Determine the (X, Y) coordinate at the center of the cell enclosing the given text.  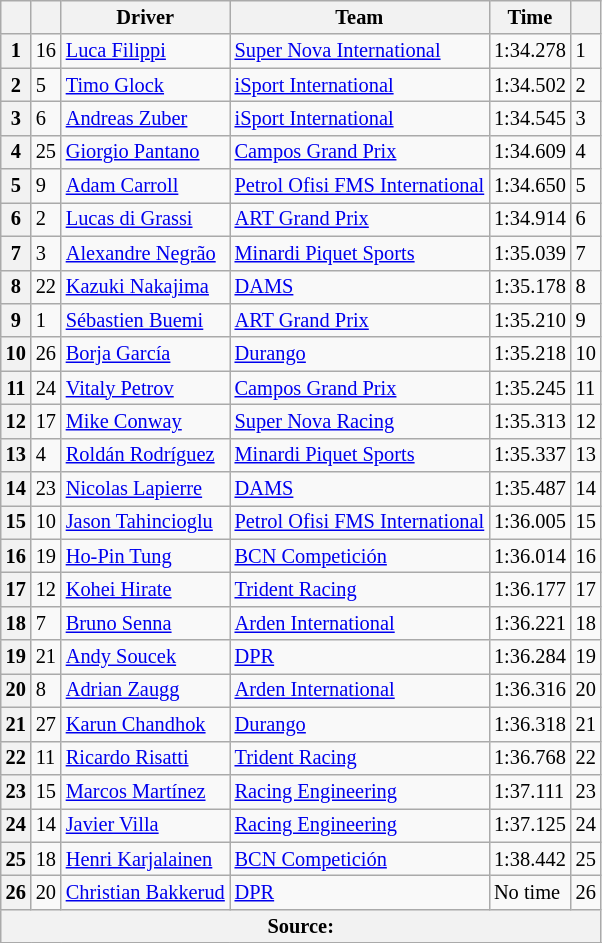
Alexandre Negrão (146, 253)
1:34.278 (530, 51)
Vitaly Petrov (146, 388)
1:34.650 (530, 186)
Timo Glock (146, 85)
Adrian Zaugg (146, 690)
Driver (146, 17)
1:34.545 (530, 118)
Christian Bakkerud (146, 892)
1:37.111 (530, 791)
1:36.005 (530, 522)
Super Nova Racing (360, 421)
1:36.316 (530, 690)
Super Nova International (360, 51)
1:35.337 (530, 455)
Henri Karjalainen (146, 859)
1:34.609 (530, 152)
Luca Filippi (146, 51)
No time (530, 892)
1:35.178 (530, 287)
1:36.177 (530, 589)
Borja García (146, 354)
1:36.318 (530, 724)
Lucas di Grassi (146, 219)
1:35.245 (530, 388)
Bruno Senna (146, 623)
1:34.914 (530, 219)
Roldán Rodríguez (146, 455)
Team (360, 17)
1:35.210 (530, 320)
1:38.442 (530, 859)
Time (530, 17)
Javier Villa (146, 825)
Kohei Hirate (146, 589)
1:36.768 (530, 758)
Ricardo Risatti (146, 758)
Kazuki Nakajima (146, 287)
Mike Conway (146, 421)
1:36.221 (530, 623)
Karun Chandhok (146, 724)
1:37.125 (530, 825)
1:36.014 (530, 556)
Adam Carroll (146, 186)
Source: (301, 926)
27 (46, 724)
Ho-Pin Tung (146, 556)
1:36.284 (530, 657)
1:34.502 (530, 85)
1:35.487 (530, 489)
1:35.039 (530, 253)
Andy Soucek (146, 657)
Sébastien Buemi (146, 320)
Giorgio Pantano (146, 152)
Jason Tahincioglu (146, 522)
Andreas Zuber (146, 118)
Nicolas Lapierre (146, 489)
1:35.218 (530, 354)
Marcos Martínez (146, 791)
1:35.313 (530, 421)
